Capture the cell that displays the provided text and extract its [X, Y] central coordinate. 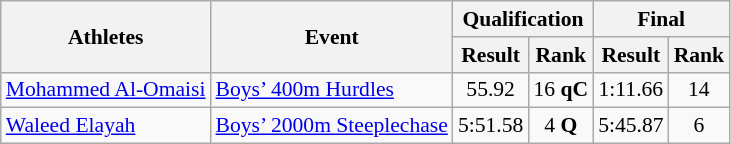
6 [700, 126]
4 Q [560, 126]
5:51.58 [490, 126]
Qualification [523, 19]
1:11.66 [630, 90]
Waleed Elayah [106, 126]
Mohammed Al-Omaisi [106, 90]
5:45.87 [630, 126]
Athletes [106, 36]
16 qC [560, 90]
Event [332, 36]
55.92 [490, 90]
14 [700, 90]
Final [661, 19]
Boys’ 400m Hurdles [332, 90]
Boys’ 2000m Steeplechase [332, 126]
